Scan for the cell matching the given text and deliver its (x, y) coordinate at center. 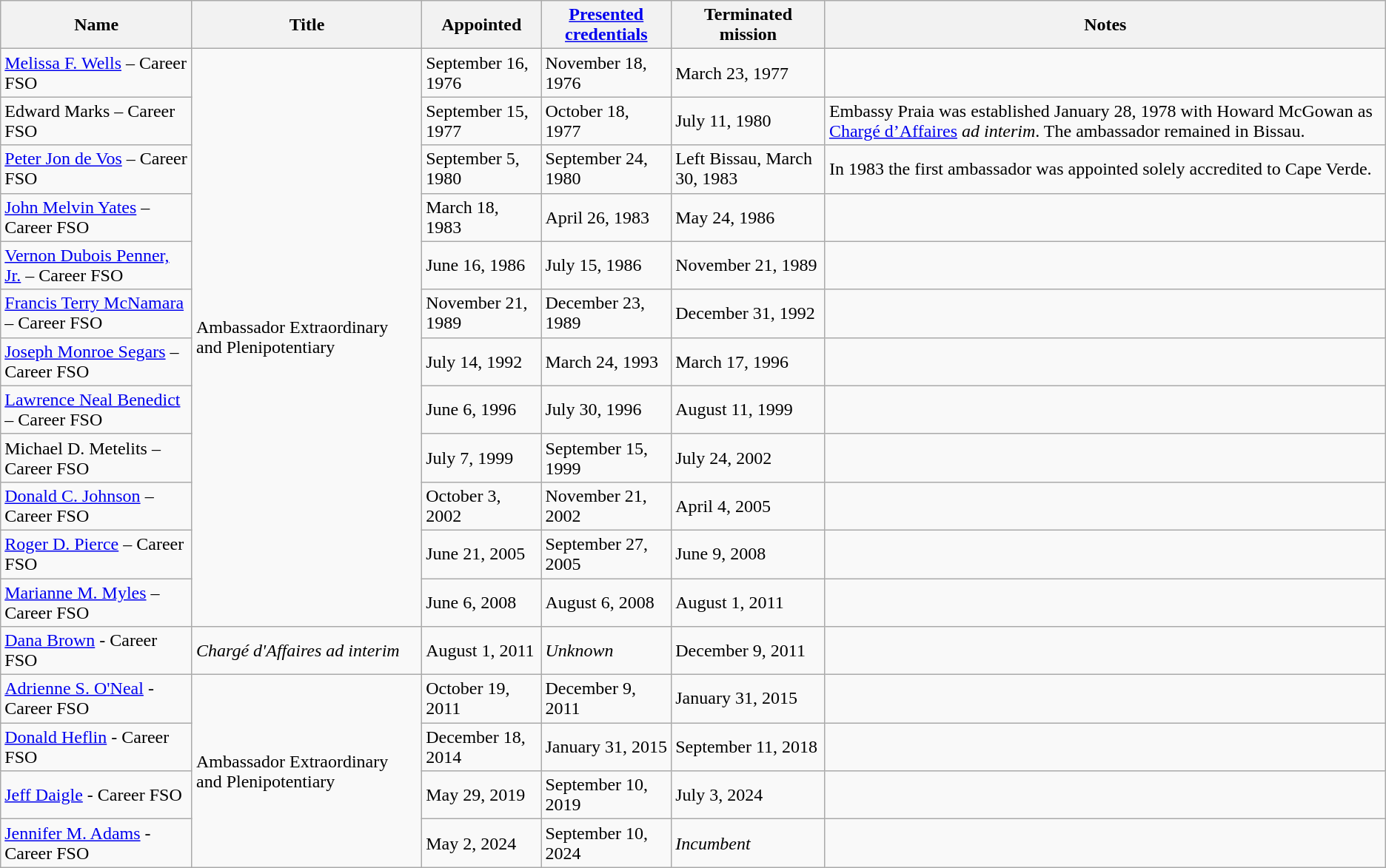
Marianne M. Myles – Career FSO (96, 602)
July 30, 1996 (606, 410)
Incumbent (749, 844)
Francis Terry McNamara – Career FSO (96, 314)
April 4, 2005 (749, 506)
May 24, 1986 (749, 218)
November 21, 2002 (606, 506)
November 18, 1976 (606, 73)
April 26, 1983 (606, 218)
September 11, 2018 (749, 747)
Michael D. Metelits – Career FSO (96, 457)
September 15, 1977 (481, 121)
December 18, 2014 (481, 747)
Chargé d'Affaires ad interim (307, 651)
July 14, 1992 (481, 361)
July 7, 1999 (481, 457)
August 6, 2008 (606, 602)
Edward Marks – Career FSO (96, 121)
September 16, 1976 (481, 73)
March 18, 1983 (481, 218)
Dana Brown - Career FSO (96, 651)
Peter Jon de Vos – Career FSO (96, 169)
Terminated mission (749, 25)
Name (96, 25)
Joseph Monroe Segars – Career FSO (96, 361)
March 23, 1977 (749, 73)
Notes (1105, 25)
Appointed (481, 25)
Lawrence Neal Benedict – Career FSO (96, 410)
March 24, 1993 (606, 361)
August 11, 1999 (749, 410)
December 23, 1989 (606, 314)
May 29, 2019 (481, 795)
Title (307, 25)
September 27, 2005 (606, 554)
October 18, 1977 (606, 121)
December 31, 1992 (749, 314)
July 3, 2024 (749, 795)
September 5, 1980 (481, 169)
Unknown (606, 651)
July 11, 1980 (749, 121)
October 19, 2011 (481, 699)
May 2, 2024 (481, 844)
September 24, 1980 (606, 169)
Presented credentials (606, 25)
Melissa F. Wells – Career FSO (96, 73)
June 21, 2005 (481, 554)
September 10, 2024 (606, 844)
September 10, 2019 (606, 795)
John Melvin Yates – Career FSO (96, 218)
June 6, 1996 (481, 410)
Jennifer M. Adams - Career FSO (96, 844)
Adrienne S. O'Neal - Career FSO (96, 699)
Roger D. Pierce – Career FSO (96, 554)
June 6, 2008 (481, 602)
Jeff Daigle - Career FSO (96, 795)
October 3, 2002 (481, 506)
July 15, 1986 (606, 265)
March 17, 1996 (749, 361)
Embassy Praia was established January 28, 1978 with Howard McGowan as Chargé d’Affaires ad interim. The ambassador remained in Bissau. (1105, 121)
June 9, 2008 (749, 554)
June 16, 1986 (481, 265)
July 24, 2002 (749, 457)
Left Bissau, March 30, 1983 (749, 169)
September 15, 1999 (606, 457)
Donald C. Johnson – Career FSO (96, 506)
In 1983 the first ambassador was appointed solely accredited to Cape Verde. (1105, 169)
Donald Heflin - Career FSO (96, 747)
Vernon Dubois Penner, Jr. – Career FSO (96, 265)
